Detect which cell encompasses the target text, then output its (X, Y) center coordinate. 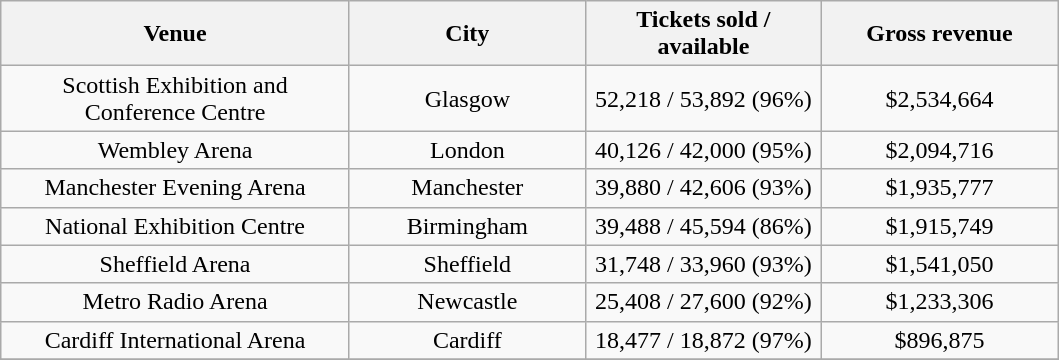
40,126 / 42,000 (95%) (703, 150)
18,477 / 18,872 (97%) (703, 340)
52,218 / 53,892 (96%) (703, 98)
Wembley Arena (176, 150)
Sheffield Arena (176, 264)
Tickets sold / available (703, 34)
City (467, 34)
Cardiff International Arena (176, 340)
$1,233,306 (939, 302)
Sheffield (467, 264)
$1,935,777 (939, 188)
Metro Radio Arena (176, 302)
Scottish Exhibition and Conference Centre (176, 98)
39,488 / 45,594 (86%) (703, 226)
25,408 / 27,600 (92%) (703, 302)
Venue (176, 34)
National Exhibition Centre (176, 226)
$896,875 (939, 340)
Glasgow (467, 98)
London (467, 150)
$1,541,050 (939, 264)
39,880 / 42,606 (93%) (703, 188)
Cardiff (467, 340)
$2,534,664 (939, 98)
Manchester (467, 188)
Newcastle (467, 302)
Gross revenue (939, 34)
Manchester Evening Arena (176, 188)
$1,915,749 (939, 226)
31,748 / 33,960 (93%) (703, 264)
$2,094,716 (939, 150)
Birmingham (467, 226)
